From the cell containing the given text, extract its center point as [X, Y] coordinate. 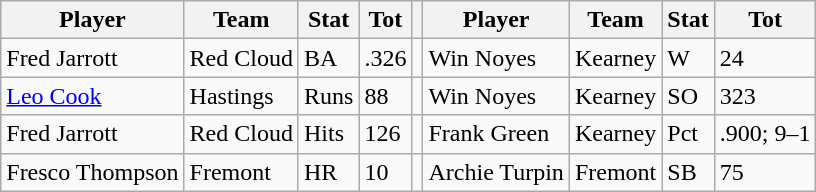
Pct [688, 134]
SO [688, 96]
.900; 9–1 [765, 134]
Archie Turpin [496, 172]
Leo Cook [92, 96]
BA [328, 58]
75 [765, 172]
88 [386, 96]
Hastings [241, 96]
Fresco Thompson [92, 172]
323 [765, 96]
.326 [386, 58]
W [688, 58]
24 [765, 58]
Runs [328, 96]
Hits [328, 134]
HR [328, 172]
SB [688, 172]
126 [386, 134]
Frank Green [496, 134]
10 [386, 172]
